For the text-containing cell, return its midpoint in [x, y] coordinate format. 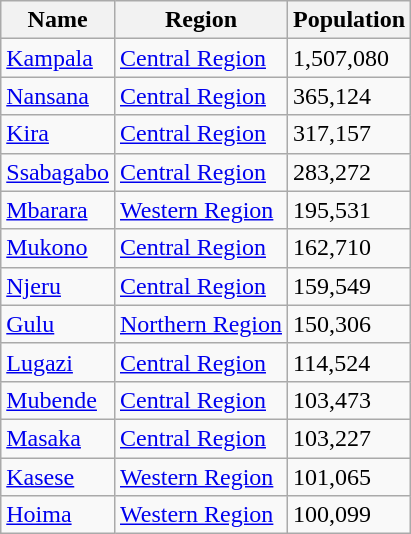
Mubende [58, 400]
162,710 [350, 248]
1,507,080 [350, 58]
Hoima [58, 515]
150,306 [350, 324]
195,531 [350, 210]
Northern Region [200, 324]
Kasese [58, 477]
Njeru [58, 286]
365,124 [350, 96]
114,524 [350, 362]
Population [350, 20]
103,227 [350, 438]
283,272 [350, 172]
101,065 [350, 477]
159,549 [350, 286]
Lugazi [58, 362]
Kira [58, 134]
317,157 [350, 134]
Nansana [58, 96]
Kampala [58, 58]
Region [200, 20]
Masaka [58, 438]
Name [58, 20]
100,099 [350, 515]
Gulu [58, 324]
103,473 [350, 400]
Mbarara [58, 210]
Mukono [58, 248]
Ssabagabo [58, 172]
